From the cell containing the given text, extract its center point as [X, Y] coordinate. 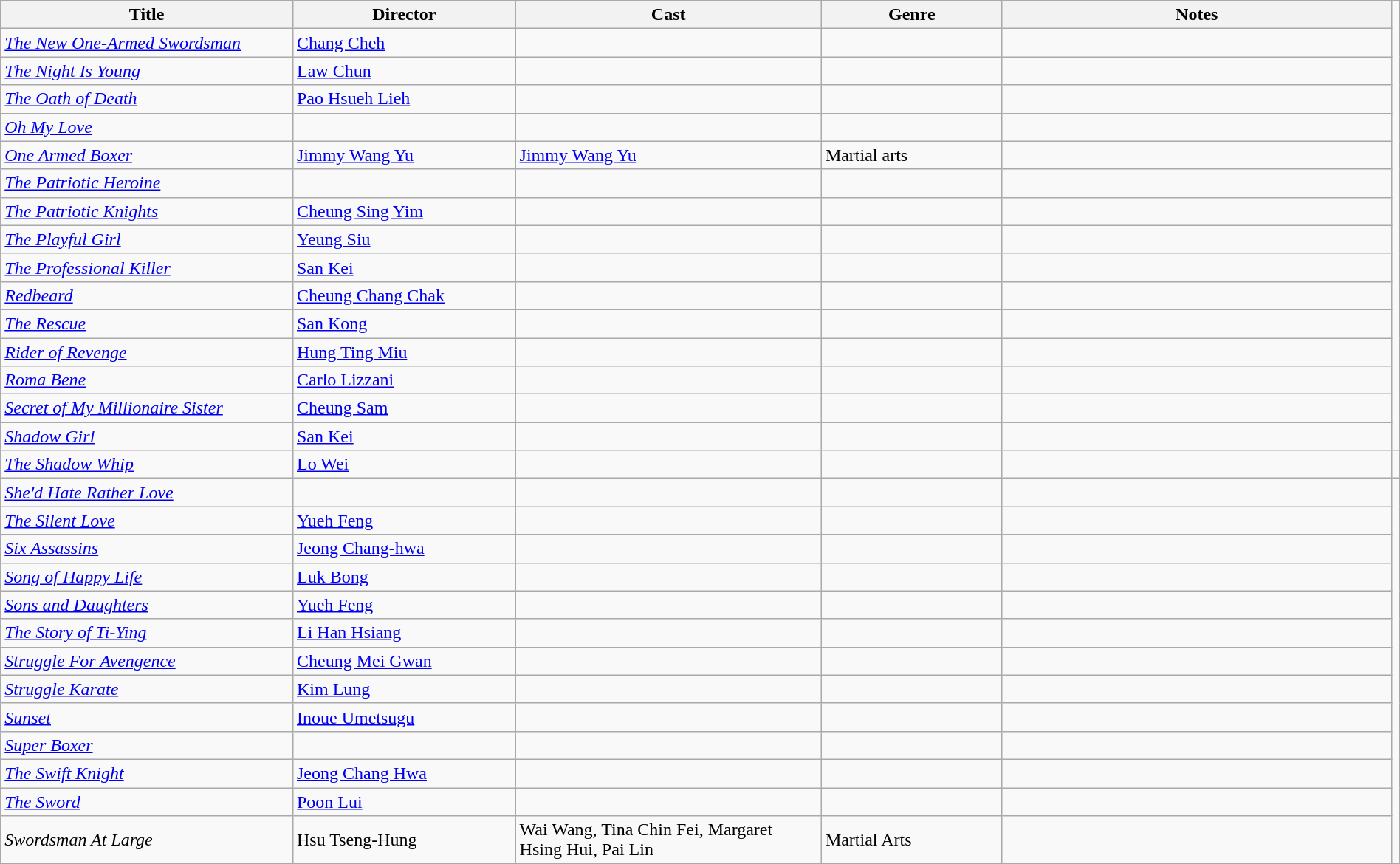
The Playful Girl [147, 239]
San Kong [404, 323]
One Armed Boxer [147, 155]
Cast [668, 15]
Oh My Love [147, 127]
Martial arts [911, 155]
Struggle For Avengence [147, 661]
Cheung Mei Gwan [404, 661]
Kim Lung [404, 689]
Sons and Daughters [147, 605]
The Patriotic Heroine [147, 183]
The Night Is Young [147, 71]
Secret of My Millionaire Sister [147, 408]
Rider of Revenge [147, 352]
The Shadow Whip [147, 464]
Jeong Chang-hwa [404, 549]
Swordsman At Large [147, 840]
Martial Arts [911, 840]
She'd Hate Rather Love [147, 493]
The Oath of Death [147, 99]
Shadow Girl [147, 436]
Law Chun [404, 71]
Genre [911, 15]
Roma Bene [147, 380]
The Sword [147, 801]
Chang Cheh [404, 43]
The Professional Killer [147, 267]
The Rescue [147, 323]
Struggle Karate [147, 689]
The Story of Ti-Ying [147, 633]
Hsu Tseng-Hung [404, 840]
Poon Lui [404, 801]
Director [404, 15]
Cheung Sing Yim [404, 211]
Title [147, 15]
Cheung Sam [404, 408]
The New One-Armed Swordsman [147, 43]
Six Assassins [147, 549]
The Patriotic Knights [147, 211]
Lo Wei [404, 464]
Pao Hsueh Lieh [404, 99]
The Swift Knight [147, 773]
Jeong Chang Hwa [404, 773]
Sunset [147, 717]
Carlo Lizzani [404, 380]
Yeung Siu [404, 239]
Hung Ting Miu [404, 352]
Luk Bong [404, 577]
Inoue Umetsugu [404, 717]
Notes [1196, 15]
Redbeard [147, 295]
Cheung Chang Chak [404, 295]
Wai Wang, Tina Chin Fei, Margaret Hsing Hui, Pai Lin [668, 840]
Li Han Hsiang [404, 633]
Super Boxer [147, 745]
Song of Happy Life [147, 577]
The Silent Love [147, 521]
